Find where the given text appears and provide that cell's center as (x, y) coordinate. 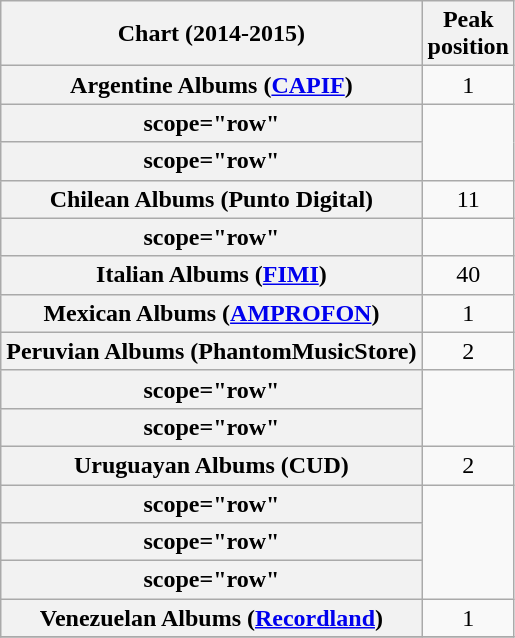
Venezuelan Albums (Recordland) (212, 618)
Argentine Albums (CAPIF) (212, 85)
Chilean Albums (Punto Digital) (212, 199)
Chart (2014-2015) (212, 34)
40 (468, 275)
Peruvian Albums (PhantomMusicStore) (212, 351)
Uruguayan Albums (CUD) (212, 465)
Mexican Albums (AMPROFON) (212, 313)
Italian Albums (FIMI) (212, 275)
11 (468, 199)
Peakposition (468, 34)
